Return [x, y] of the center of cell containing provided text 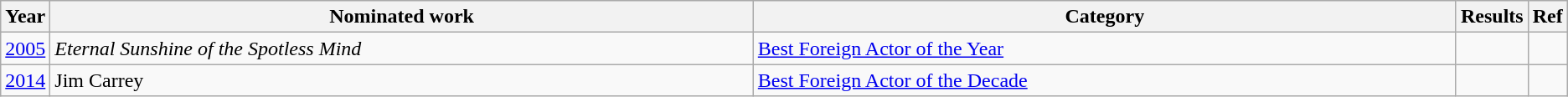
Category [1104, 17]
Eternal Sunshine of the Spotless Mind [402, 48]
Results [1492, 17]
Nominated work [402, 17]
2014 [25, 80]
2005 [25, 48]
Ref [1548, 17]
Best Foreign Actor of the Decade [1104, 80]
Best Foreign Actor of the Year [1104, 48]
Jim Carrey [402, 80]
Year [25, 17]
